Extract the [X, Y] coordinate from the center of the cell holding the provided text.  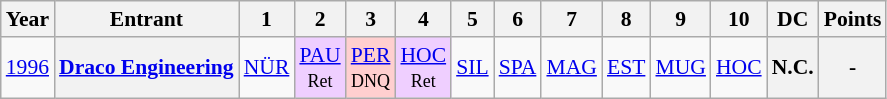
HOCRet [423, 68]
Entrant [146, 19]
1996 [28, 68]
- [853, 68]
6 [518, 19]
Year [28, 19]
SPA [518, 68]
MUG [680, 68]
EST [626, 68]
10 [739, 19]
SIL [472, 68]
8 [626, 19]
HOC [739, 68]
DC [793, 19]
1 [267, 19]
3 [371, 19]
9 [680, 19]
PAURet [320, 68]
NÜR [267, 68]
4 [423, 19]
7 [572, 19]
Draco Engineering [146, 68]
5 [472, 19]
MAG [572, 68]
N.C. [793, 68]
2 [320, 19]
Points [853, 19]
PERDNQ [371, 68]
